Find where the given text appears and provide that cell's center as [X, Y] coordinate. 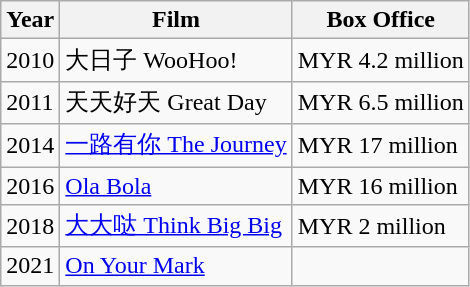
大日子 WooHoo! [176, 60]
2018 [30, 226]
一路有你 The Journey [176, 146]
MYR 6.5 million [380, 102]
MYR 16 million [380, 185]
MYR 17 million [380, 146]
天天好天 Great Day [176, 102]
MYR 2 million [380, 226]
Ola Bola [176, 185]
2021 [30, 266]
2016 [30, 185]
MYR 4.2 million [380, 60]
Year [30, 20]
2010 [30, 60]
On Your Mark [176, 266]
2011 [30, 102]
Film [176, 20]
大大哒 Think Big Big [176, 226]
Box Office [380, 20]
2014 [30, 146]
